Output the (X, Y) coordinate of the center of the cell containing the given text.  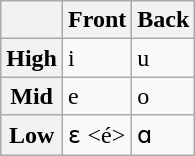
i (98, 58)
ɑ (164, 135)
Back (164, 20)
ɛ <é> (98, 135)
u (164, 58)
o (164, 96)
Front (98, 20)
e (98, 96)
Mid (32, 96)
Low (32, 135)
High (32, 58)
